Pinpoint the cell where the given text exists, returning its (X, Y) midpoint coordinate. 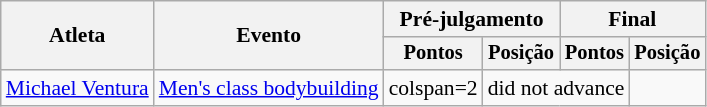
colspan=2 (434, 88)
Evento (269, 36)
did not advance (556, 88)
Michael Ventura (78, 88)
Final (633, 19)
Men's class bodybuilding (269, 88)
Pré-julgamento (472, 19)
Atleta (78, 36)
